For the text-containing cell, return its midpoint in [x, y] coordinate format. 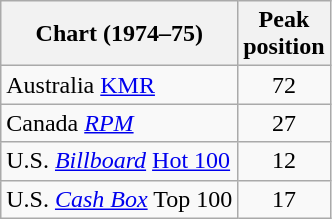
Australia KMR [120, 85]
Canada RPM [120, 123]
72 [284, 85]
Peakposition [284, 34]
12 [284, 161]
U.S. Billboard Hot 100 [120, 161]
27 [284, 123]
Chart (1974–75) [120, 34]
17 [284, 199]
U.S. Cash Box Top 100 [120, 199]
